Determine the [X, Y] coordinate at the center of the cell enclosing the given text.  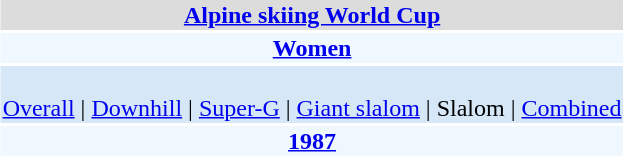
Alpine skiing World Cup [312, 15]
1987 [312, 141]
Women [312, 48]
Overall | Downhill | Super-G | Giant slalom | Slalom | Combined [312, 94]
